Provide the [X, Y] coordinate of the cell's center where the given text is located.  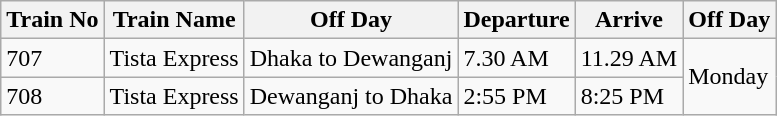
8:25 PM [629, 96]
Arrive [629, 20]
11.29 AM [629, 58]
Dhaka to Dewanganj [351, 58]
Monday [730, 77]
2:55 PM [516, 96]
7.30 AM [516, 58]
Dewanganj to Dhaka [351, 96]
Train No [52, 20]
Departure [516, 20]
Train Name [174, 20]
707 [52, 58]
708 [52, 96]
